Scan for the cell matching the given text and deliver its [X, Y] coordinate at center. 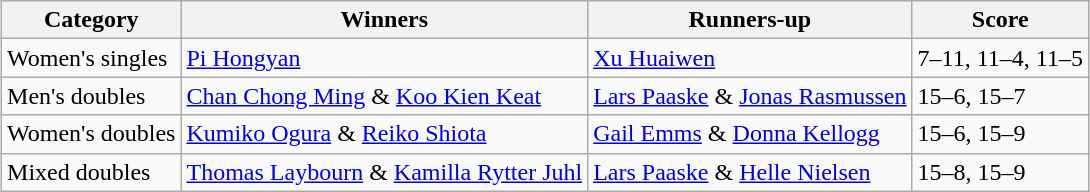
Lars Paaske & Helle Nielsen [750, 172]
Men's doubles [92, 96]
15–8, 15–9 [1000, 172]
Women's singles [92, 58]
Women's doubles [92, 134]
Chan Chong Ming & Koo Kien Keat [384, 96]
Thomas Laybourn & Kamilla Rytter Juhl [384, 172]
15–6, 15–9 [1000, 134]
Pi Hongyan [384, 58]
Score [1000, 20]
Runners-up [750, 20]
Category [92, 20]
15–6, 15–7 [1000, 96]
7–11, 11–4, 11–5 [1000, 58]
Gail Emms & Donna Kellogg [750, 134]
Kumiko Ogura & Reiko Shiota [384, 134]
Winners [384, 20]
Xu Huaiwen [750, 58]
Lars Paaske & Jonas Rasmussen [750, 96]
Mixed doubles [92, 172]
